Locate the cell with the specified text and output its (X, Y) center coordinate. 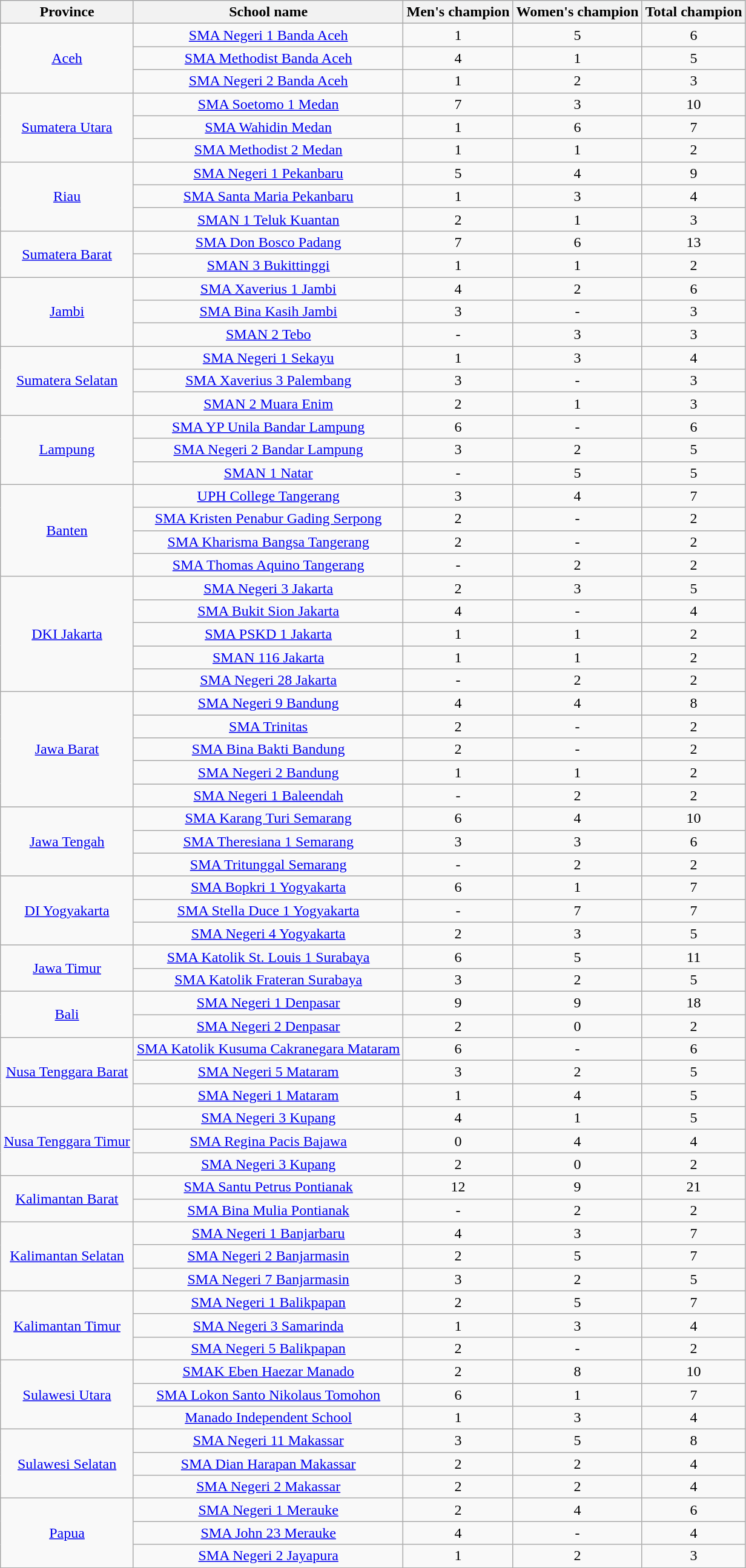
SMA PSKD 1 Jakarta (268, 634)
SMA Negeri 3 Samarinda (268, 1325)
SMA Negeri 2 Banda Aceh (268, 81)
SMA Negeri 2 Makassar (268, 1487)
SMA Katolik St. Louis 1 Surabaya (268, 957)
SMA Negeri 11 Makassar (268, 1441)
SMA Negeri 1 Baleendah (268, 796)
SMA Negeri 2 Bandar Lampung (268, 450)
Jawa Barat (67, 749)
SMA Bina Bakti Bandung (268, 749)
Sumatera Selatan (67, 381)
SMA Negeri 2 Bandung (268, 772)
SMA Negeri 1 Balikpapan (268, 1302)
SMAN 116 Jakarta (268, 657)
SMA Trinitas (268, 726)
SMAN 2 Tebo (268, 335)
Jambi (67, 312)
SMA Dian Harapan Makassar (268, 1464)
SMA Negeri 5 Mataram (268, 1072)
SMA Theresiana 1 Semarang (268, 842)
Banten (67, 530)
SMA Negeri 28 Jakarta (268, 680)
Total champion (694, 12)
Kalimantan Barat (67, 1199)
SMA Negeri 1 Denpasar (268, 1003)
SMA Negeri 2 Banjarmasin (268, 1256)
Sumatera Barat (67, 254)
Women's champion (578, 12)
SMA Negeri 2 Jayapura (268, 1556)
SMA Negeri 1 Sekayu (268, 358)
UPH College Tangerang (268, 496)
SMAN 1 Teluk Kuantan (268, 219)
SMA Santa Maria Pekanbaru (268, 196)
SMA John 23 Merauke (268, 1533)
SMA Negeri 1 Banjarbaru (268, 1233)
Kalimantan Selatan (67, 1256)
DKI Jakarta (67, 634)
SMA Negeri 3 Jakarta (268, 588)
Bali (67, 1014)
SMA Regina Pacis Bajawa (268, 1141)
SMA Negeri 4 Yogyakarta (268, 934)
SMAN 1 Natar (268, 473)
SMA Kristen Penabur Gading Serpong (268, 519)
SMA Xaverius 3 Palembang (268, 381)
18 (694, 1003)
SMA Bukit Sion Jakarta (268, 611)
Sulawesi Utara (67, 1394)
SMA Santu Petrus Pontianak (268, 1187)
SMA Methodist Banda Aceh (268, 58)
Men's champion (458, 12)
SMA Negeri 5 Balikpapan (268, 1348)
SMA Karang Turi Semarang (268, 819)
SMA Katolik Frateran Surabaya (268, 980)
11 (694, 957)
SMA Tritunggal Semarang (268, 865)
Sumatera Utara (67, 127)
Manado Independent School (268, 1418)
SMA Katolik Kusuma Cakranegara Mataram (268, 1049)
SMA Negeri 1 Banda Aceh (268, 35)
SMAN 3 Bukittinggi (268, 265)
13 (694, 242)
SMA Thomas Aquino Tangerang (268, 565)
SMA Stella Duce 1 Yogyakarta (268, 911)
SMA Lokon Santo Nikolaus Tomohon (268, 1394)
21 (694, 1187)
12 (458, 1187)
SMA Negeri 7 Banjarmasin (268, 1279)
SMA Xaverius 1 Jambi (268, 289)
SMA Negeri 2 Denpasar (268, 1026)
Province (67, 12)
Jawa Tengah (67, 842)
SMA Bina Kasih Jambi (268, 312)
SMA Negeri 9 Bandung (268, 703)
SMA Don Bosco Padang (268, 242)
SMA Bina Mulia Pontianak (268, 1210)
Kalimantan Timur (67, 1325)
SMA Soetomo 1 Medan (268, 104)
DI Yogyakarta (67, 911)
Nusa Tenggara Timur (67, 1141)
Nusa Tenggara Barat (67, 1072)
SMAN 2 Muara Enim (268, 404)
Jawa Timur (67, 968)
Lampung (67, 450)
SMA Wahidin Medan (268, 127)
School name (268, 12)
SMA Negeri 1 Pekanbaru (268, 173)
SMA Bopkri 1 Yogyakarta (268, 888)
SMAK Eben Haezar Manado (268, 1371)
Sulawesi Selatan (67, 1464)
SMA Negeri 1 Merauke (268, 1510)
Aceh (67, 58)
Riau (67, 196)
SMA YP Unila Bandar Lampung (268, 427)
Papua (67, 1533)
SMA Negeri 1 Mataram (268, 1095)
SMA Methodist 2 Medan (268, 150)
SMA Kharisma Bangsa Tangerang (268, 542)
